Return (x, y) of the center of cell containing provided text 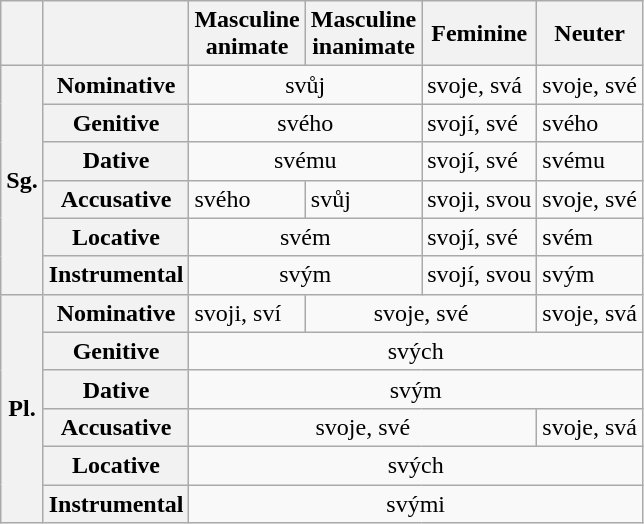
Masculineinanimate (363, 34)
Feminine (480, 34)
Sg. (22, 180)
svými (416, 503)
Pl. (22, 408)
svoji, svou (480, 199)
svojí, svou (480, 275)
svoji, sví (247, 313)
Masculineanimate (247, 34)
Neuter (590, 34)
